Detect which cell encompasses the target text, then output its [X, Y] center coordinate. 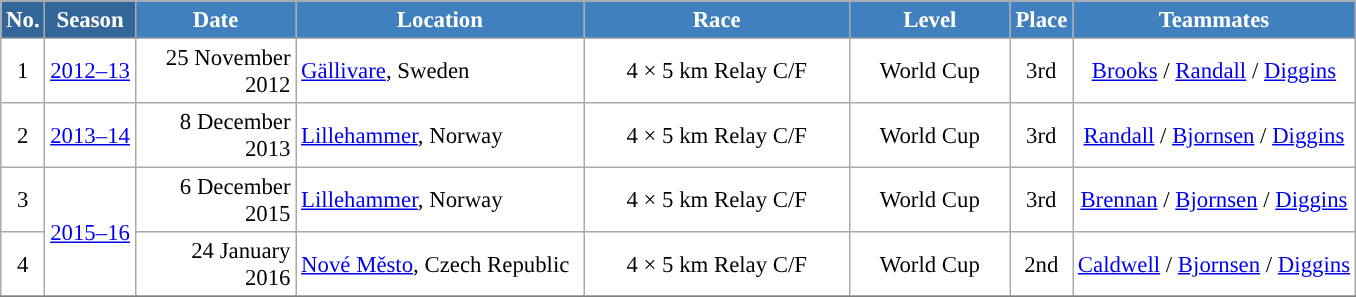
2013–14 [90, 136]
No. [23, 20]
25 November 2012 [216, 72]
Level [930, 20]
4 [23, 264]
Caldwell / Bjornsen / Diggins [1214, 264]
8 December 2013 [216, 136]
24 January 2016 [216, 264]
2nd [1041, 264]
Brooks / Randall / Diggins [1214, 72]
Teammates [1214, 20]
Brennan / Bjornsen / Diggins [1214, 200]
2012–13 [90, 72]
2 [23, 136]
2015–16 [90, 232]
Season [90, 20]
Race [717, 20]
Place [1041, 20]
Randall / Bjornsen / Diggins [1214, 136]
1 [23, 72]
3 [23, 200]
6 December 2015 [216, 200]
Location [440, 20]
Date [216, 20]
Gällivare, Sweden [440, 72]
Nové Město, Czech Republic [440, 264]
